Return the (X, Y) coordinate for the center point of the cell that contains the specified text.  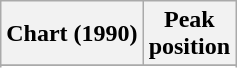
Chart (1990) (72, 34)
Peakposition (189, 34)
